Extract the [x, y] coordinate from the center of the cell holding the provided text.  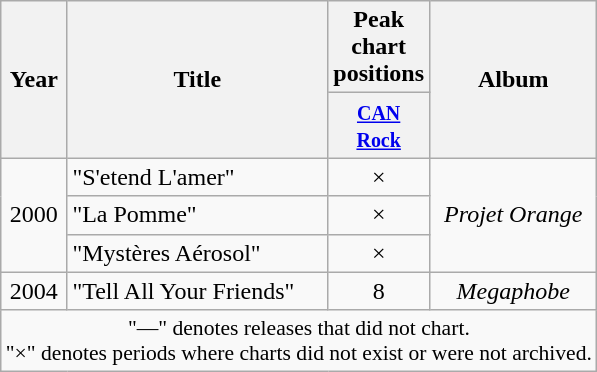
"Mystères Aérosol" [198, 253]
"S'etend L'amer" [198, 177]
8 [379, 291]
Peak chart positions [379, 47]
Year [34, 80]
2004 [34, 291]
2000 [34, 215]
CANRock [379, 126]
Megaphobe [514, 291]
Album [514, 80]
Projet Orange [514, 215]
"La Pomme" [198, 215]
"—" denotes releases that did not chart."×" denotes periods where charts did not exist or were not archived. [299, 340]
"Tell All Your Friends" [198, 291]
Title [198, 80]
